Scan for the cell matching the given text and deliver its [X, Y] coordinate at center. 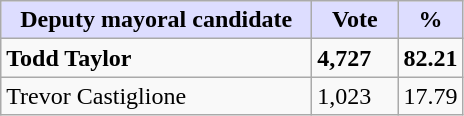
1,023 [355, 96]
82.21 [430, 58]
Vote [355, 20]
4,727 [355, 58]
Todd Taylor [156, 58]
17.79 [430, 96]
Deputy mayoral candidate [156, 20]
Trevor Castiglione [156, 96]
% [430, 20]
